Scan for the cell matching the given text and deliver its [x, y] coordinate at center. 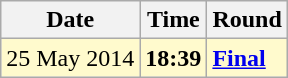
Time [174, 20]
Round [247, 20]
Date [70, 20]
Final [247, 58]
25 May 2014 [70, 58]
18:39 [174, 58]
